Locate the cell with the specified text and output its (X, Y) center coordinate. 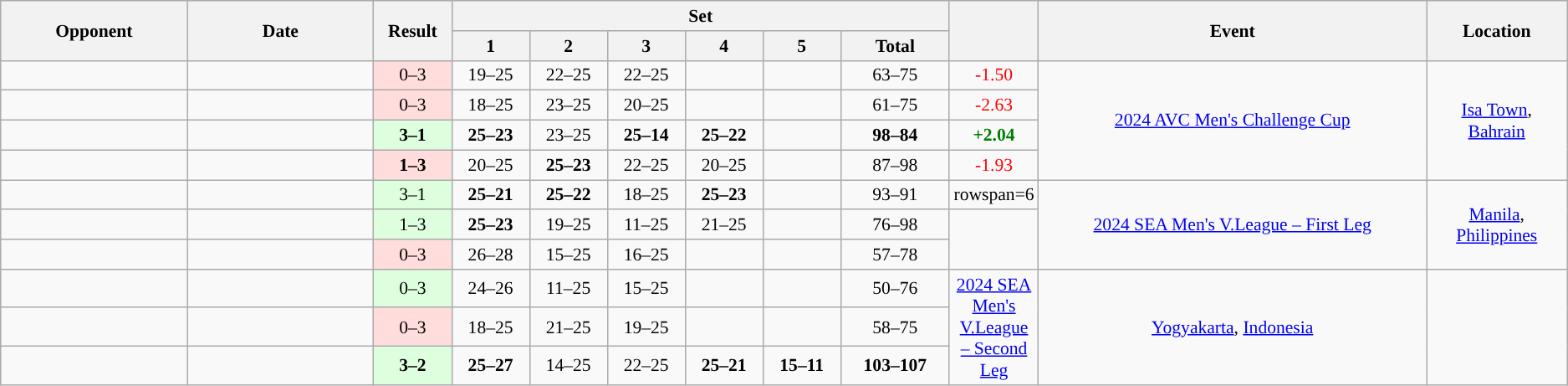
58–75 (895, 327)
3–2 (413, 366)
93–91 (895, 195)
Opponent (94, 30)
3 (646, 46)
5 (801, 46)
Yogyakarta, Indonesia (1233, 327)
4 (724, 46)
Isa Town, Bahrain (1497, 120)
Total (895, 46)
-1.93 (993, 165)
24–26 (490, 289)
2024 SEA Men's V.League – First Leg (1233, 224)
98–84 (895, 136)
14–25 (569, 366)
1 (490, 46)
87–98 (895, 165)
57–78 (895, 255)
rowspan=6 (993, 195)
2024 SEA Men's V.League – Second Leg (993, 327)
26–28 (490, 255)
2024 AVC Men's Challenge Cup (1233, 120)
50–76 (895, 289)
Manila, Philippines (1497, 224)
16–25 (646, 255)
61–75 (895, 106)
76–98 (895, 225)
25–14 (646, 136)
Date (281, 30)
15–11 (801, 366)
63–75 (895, 75)
-1.50 (993, 75)
-2.63 (993, 106)
103–107 (895, 366)
25–27 (490, 366)
2 (569, 46)
Location (1497, 30)
Result (413, 30)
Set (701, 16)
Event (1233, 30)
+2.04 (993, 136)
